Determine the (X, Y) coordinate at the center of the cell enclosing the given text.  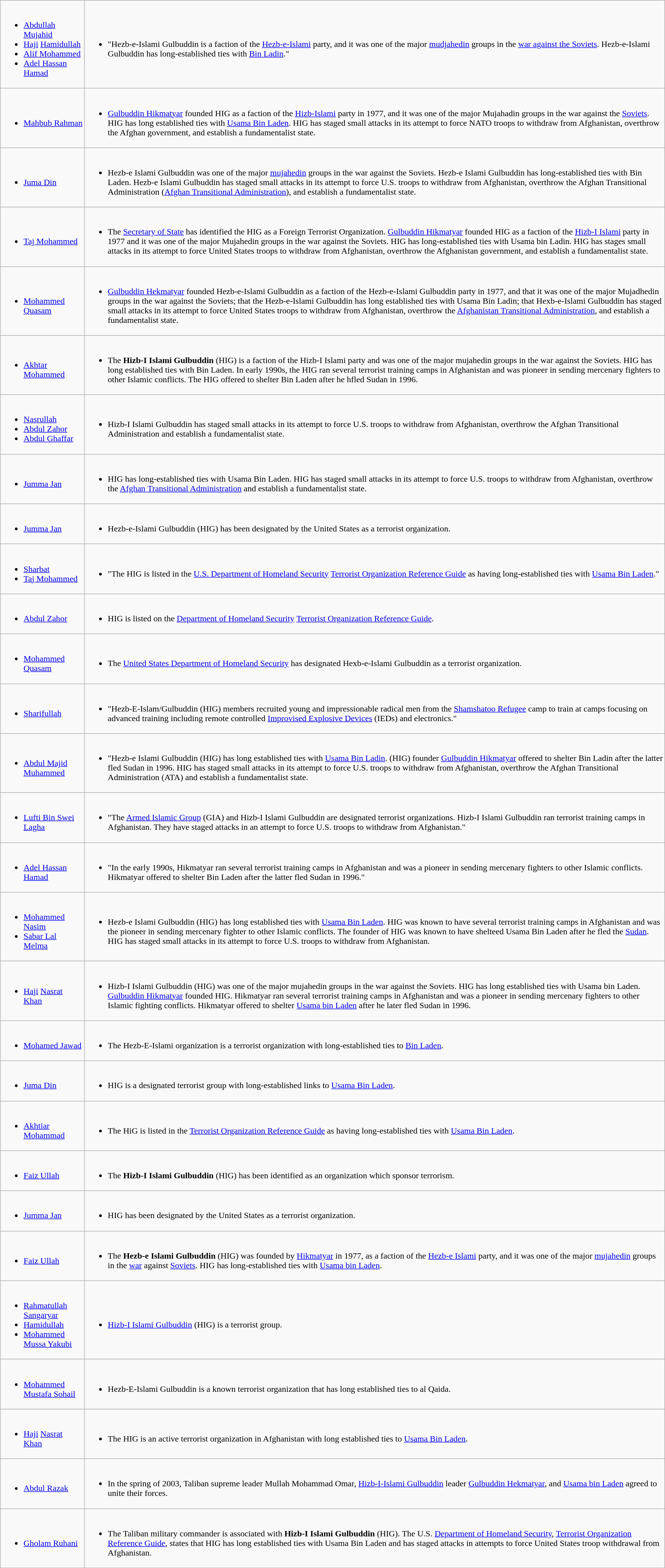
HIG is a designated terrorist group with long-established links to Usama Bin Laden. (374, 1081)
Mahbub Rahman (43, 118)
HIG has been designated by the United States as a terrorist organization. (374, 1211)
Taj Mohammed (43, 237)
HIG is listed on the Department of Homeland Security Terrorist Organization Reference Guide. (374, 614)
Hezb-E-Islami Gulbuddin is a known terrorist organization that has long established ties to al Qaida. (374, 1384)
Abdul Majid Muhammed (43, 763)
The HIG is an active terrorist organization in Afghanistan with long established ties to Usama Bin Laden. (374, 1434)
The United States Department of Homeland Security has designated Hexb-e-Islami Gulbuddin as a terrorist organization. (374, 659)
The HiG is listed in the Terrorist Organization Reference Guide as having long-established ties with Usama Bin Laden. (374, 1126)
Gholam Ruhani (43, 1538)
Rahmatullah SangaryarHamidullahMohammed Mussa Yakubi (43, 1320)
Adel Hassan Hamad (43, 867)
Mohammed NasimSabar Lal Melma (43, 927)
Mohammed Mustafa Sohail (43, 1384)
SharbatTaj Mohammed (43, 569)
Hizb-I Islami Gulbuddin (HIG) is a terrorist group. (374, 1320)
Sharifullah (43, 708)
Akhtiar Mohammad (43, 1126)
Mohamed Jawad (43, 1041)
Hezb-e-Islami Gulbuddin (HIG) has been designated by the United States as a terrorist organization. (374, 524)
Abdullah MujahidHaji HamidullahAlif MohammedAdel Hassan Hamad (43, 44)
Akhtar Mohammed (43, 365)
NasrullahAbdul ZahorAbdul Ghaffar (43, 424)
The Hizb-I Islami Gulbuddin (HIG) has been identified as an organization which sponsor terrorism. (374, 1171)
Lufti Bin Swei Lagha (43, 818)
The Hezb-E-Islami organization is a terrorist organization with long-established ties to Bin Laden. (374, 1041)
Abdul Razak (43, 1483)
Abdul Zahor (43, 614)
